For the text-containing cell, return its midpoint in (x, y) coordinate format. 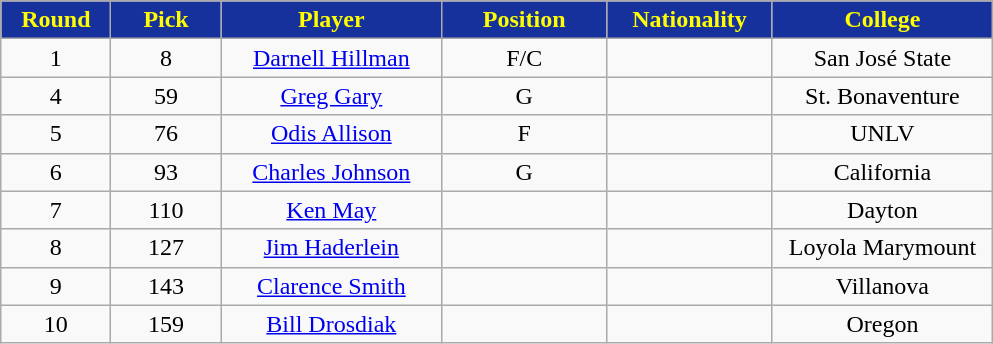
UNLV (882, 134)
76 (166, 134)
College (882, 20)
159 (166, 324)
7 (56, 210)
Charles Johnson (331, 172)
Dayton (882, 210)
Player (331, 20)
Pick (166, 20)
Loyola Marymount (882, 248)
110 (166, 210)
143 (166, 286)
F/C (524, 58)
4 (56, 96)
Jim Haderlein (331, 248)
F (524, 134)
10 (56, 324)
9 (56, 286)
Position (524, 20)
Ken May (331, 210)
Darnell Hillman (331, 58)
Greg Gary (331, 96)
Villanova (882, 286)
Nationality (690, 20)
Oregon (882, 324)
California (882, 172)
St. Bonaventure (882, 96)
93 (166, 172)
Round (56, 20)
6 (56, 172)
1 (56, 58)
5 (56, 134)
127 (166, 248)
Odis Allison (331, 134)
Clarence Smith (331, 286)
San José State (882, 58)
59 (166, 96)
Bill Drosdiak (331, 324)
